Return [x, y] of the center of cell containing provided text 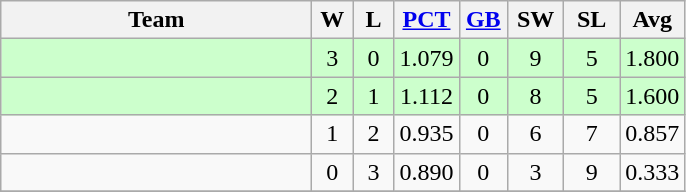
Avg [652, 20]
W [332, 20]
1.112 [426, 96]
Team [156, 20]
6 [536, 134]
1.800 [652, 58]
7 [592, 134]
L [374, 20]
0.333 [652, 172]
0.935 [426, 134]
PCT [426, 20]
0.857 [652, 134]
1.600 [652, 96]
GB [484, 20]
SW [536, 20]
8 [536, 96]
SL [592, 20]
0.890 [426, 172]
1.079 [426, 58]
